Identify which cell holds the provided text, then report its (x, y) central coordinate. 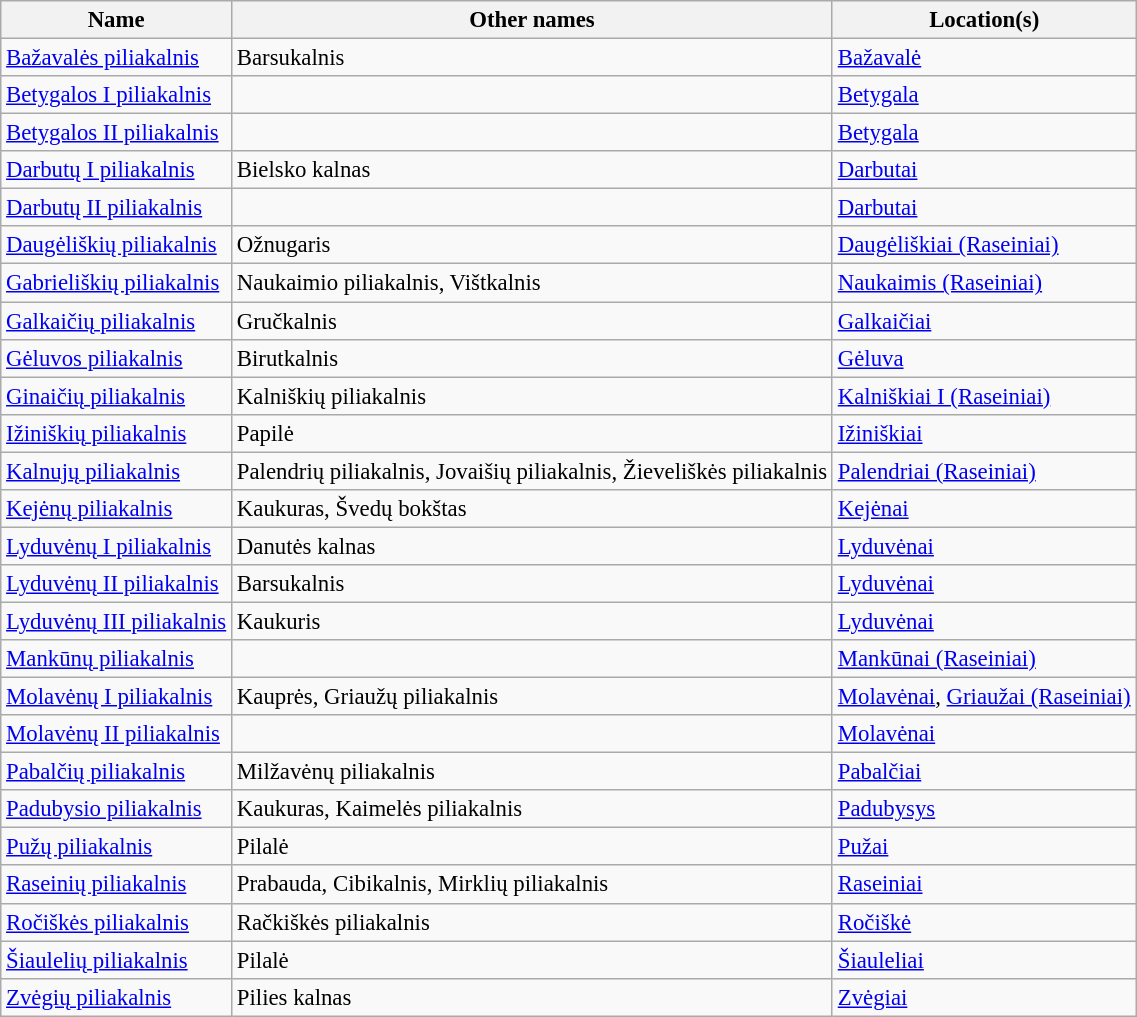
Naukaimio piliakalnis, Vištkalnis (532, 283)
Bielsko kalnas (532, 170)
Darbutų I piliakalnis (116, 170)
Bažavalės piliakalnis (116, 58)
Račkiškės piliakalnis (532, 922)
Naukaimis (Raseiniai) (984, 283)
Molavėnų II piliakalnis (116, 734)
Kauprės, Griaužų piliakalnis (532, 697)
Pužų piliakalnis (116, 847)
Mankūnai (Raseiniai) (984, 659)
Lyduvėnų I piliakalnis (116, 546)
Prabauda, Cibikalnis, Mirklių piliakalnis (532, 885)
Galkaičių piliakalnis (116, 321)
Raseiniai (984, 885)
Molavėnų I piliakalnis (116, 697)
Kalnujų piliakalnis (116, 471)
Lyduvėnų III piliakalnis (116, 621)
Mankūnų piliakalnis (116, 659)
Palendriai (Raseiniai) (984, 471)
Kejėnų piliakalnis (116, 509)
Kaukuras, Kaimelės piliakalnis (532, 809)
Gabrieliškių piliakalnis (116, 283)
Birutkalnis (532, 358)
Darbutų II piliakalnis (116, 208)
Location(s) (984, 20)
Milžavėnų piliakalnis (532, 772)
Zvėgiai (984, 997)
Šiaulelių piliakalnis (116, 960)
Kejėnai (984, 509)
Pabalčių piliakalnis (116, 772)
Betygalos II piliakalnis (116, 133)
Ižiniškių piliakalnis (116, 433)
Gėluva (984, 358)
Pabalčiai (984, 772)
Daugėliškių piliakalnis (116, 245)
Other names (532, 20)
Betygalos I piliakalnis (116, 95)
Pilies kalnas (532, 997)
Kalniškių piliakalnis (532, 396)
Daugėliškiai (Raseiniai) (984, 245)
Padubysys (984, 809)
Padubysio piliakalnis (116, 809)
Ožnugaris (532, 245)
Palendrių piliakalnis, Jovaišių piliakalnis, Žieveliškės piliakalnis (532, 471)
Pužai (984, 847)
Ginaičių piliakalnis (116, 396)
Danutės kalnas (532, 546)
Kalniškiai I (Raseiniai) (984, 396)
Kaukuras, Švedų bokštas (532, 509)
Molavėnai, Griaužai (Raseiniai) (984, 697)
Zvėgių piliakalnis (116, 997)
Galkaičiai (984, 321)
Lyduvėnų II piliakalnis (116, 584)
Kaukuris (532, 621)
Gėluvos piliakalnis (116, 358)
Šiauleliai (984, 960)
Ročiškės piliakalnis (116, 922)
Raseinių piliakalnis (116, 885)
Papilė (532, 433)
Gručkalnis (532, 321)
Ižiniškiai (984, 433)
Name (116, 20)
Bažavalė (984, 58)
Molavėnai (984, 734)
Ročiškė (984, 922)
